Determine the (x, y) coordinate at the center of the cell enclosing the given text.  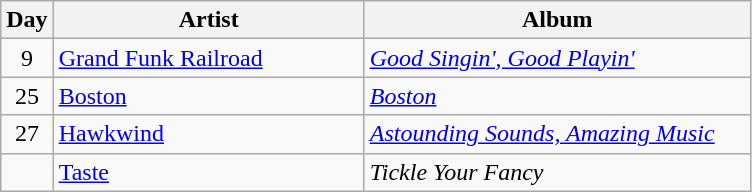
9 (27, 58)
Day (27, 20)
Good Singin', Good Playin' (557, 58)
Grand Funk Railroad (208, 58)
Album (557, 20)
Tickle Your Fancy (557, 172)
25 (27, 96)
Hawkwind (208, 134)
Artist (208, 20)
27 (27, 134)
Astounding Sounds, Amazing Music (557, 134)
Taste (208, 172)
